Output the (x, y) coordinate of the center of the cell containing the given text.  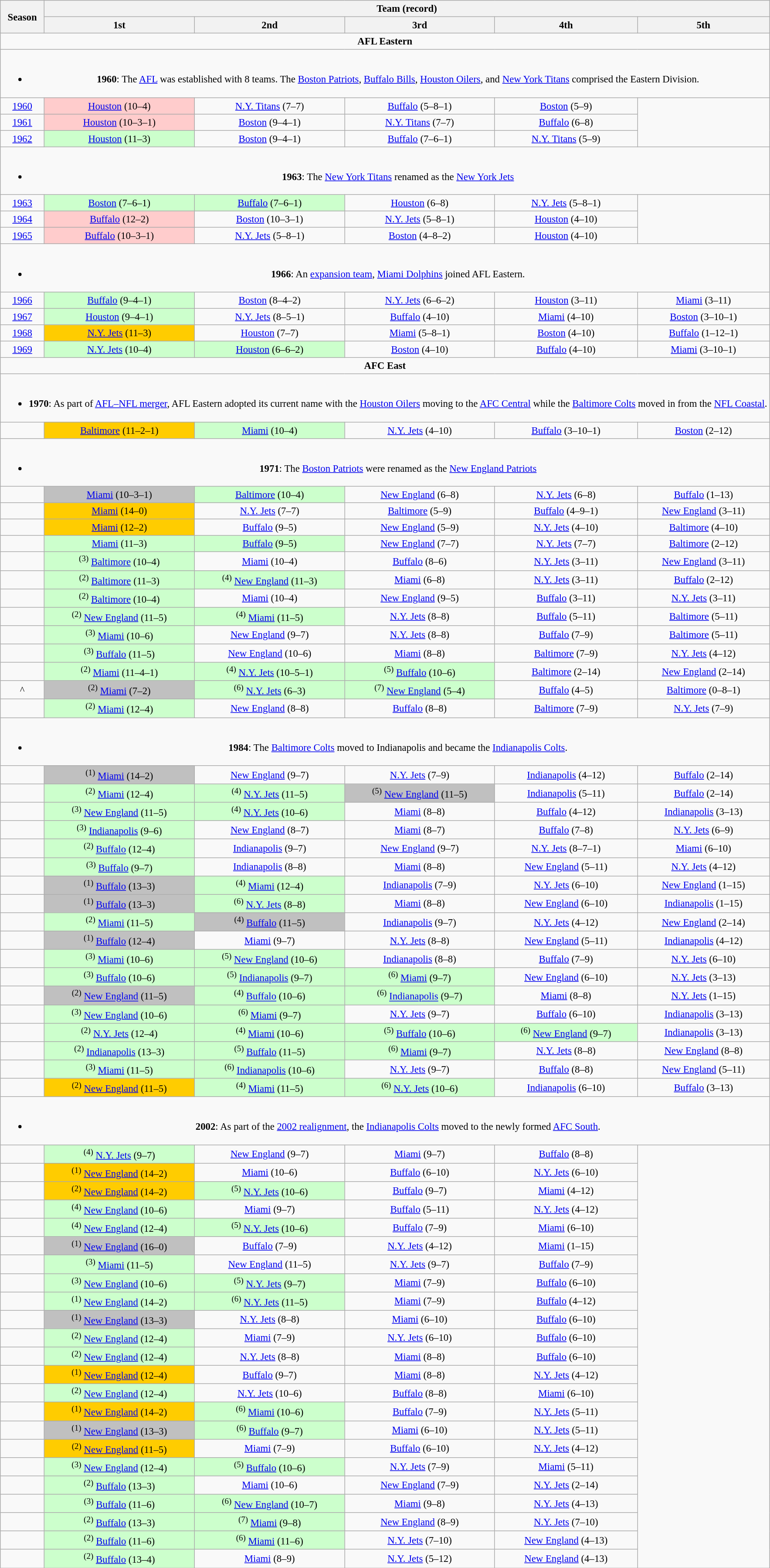
(3) New England (11–5) (119, 811)
1966: An expansion team, Miami Dolphins joined AFL Eastern. (385, 268)
Miami (5–8–1) (420, 333)
1967 (23, 317)
3rd (420, 25)
(2) Buffalo (11–6) (119, 1540)
New England (8–7) (269, 830)
New England (11–5) (269, 1264)
(6) Indianapolis (9–7) (420, 995)
Boston (5–9) (566, 106)
New England (9–5) (420, 598)
Baltimore (4–10) (703, 528)
Baltimore (11–2–1) (119, 430)
Buffalo (10–3–1) (119, 236)
N.Y. Jets (4–13) (566, 1503)
(4) Buffalo (11–5) (269, 922)
(2) Miami (11–4–1) (119, 672)
Buffalo (4–9–1) (566, 511)
2002: As part of the 2002 realignment, the Indianapolis Colts moved to the newly formed AFC South. (385, 1121)
1968 (23, 333)
(5) New England (11–5) (420, 793)
Buffalo (1–12–1) (703, 333)
Buffalo (12–2) (119, 219)
Houston (9–4–1) (119, 317)
(6) N.Y. Jets (11–5) (269, 1301)
New England (6–8) (420, 495)
Miami (10–3–1) (119, 495)
(6) New England (10–7) (269, 1503)
1962 (23, 139)
(4) New England (12–4) (119, 1227)
Buffalo (6–8) (566, 122)
(6) N.Y. Jets (10–6) (420, 1087)
New England (7–7) (420, 544)
(6) Miami (11–6) (269, 1540)
N.Y. Jets (8–5–1) (269, 317)
Buffalo (7–8) (566, 830)
1960 (23, 106)
1971: The Boston Patriots were renamed as the New England Patriots (385, 462)
(2) Baltimore (10–4) (119, 598)
New England (5–9) (420, 528)
1964 (23, 219)
Buffalo (3–13) (703, 1087)
(4) Miami (12–4) (269, 885)
2nd (269, 25)
N.Y. Jets (6–9) (703, 830)
1966 (23, 300)
Miami (6–8) (420, 579)
New England (8–9) (420, 1522)
(4) Miami (10–6) (269, 1032)
(6) N.Y. Jets (8–8) (269, 903)
New England (7–9) (420, 1485)
Boston (7–6–1) (119, 203)
(3) Indianapolis (9–6) (119, 830)
Miami (1–15) (566, 1246)
1963 (23, 203)
(4) New England (10–6) (119, 1209)
Houston (6–6–2) (269, 350)
AFC East (385, 366)
(2) Buffalo (13–4) (119, 1559)
Boston (10–3–1) (269, 219)
(6) New England (9–7) (566, 1032)
(2) N.Y. Jets (12–4) (119, 1032)
Buffalo (3–11) (566, 598)
Boston (2–12) (703, 430)
(3) Buffalo (11–5) (119, 653)
Boston (3–10–1) (703, 317)
N.Y. Jets (1–15) (703, 995)
(5) N.Y. Jets (9–7) (269, 1283)
(4) N.Y. Jets (10–5–1) (269, 672)
1st (119, 25)
(6) Miami (10–6) (269, 1411)
Miami (11–3) (119, 544)
(3) Buffalo (9–7) (119, 867)
(4) N.Y. Jets (9–7) (119, 1154)
Baltimore (2–12) (703, 544)
(4) N.Y. Jets (10–6) (269, 811)
Buffalo (4–5) (566, 690)
Miami (8–7) (420, 830)
(5) New England (10–6) (269, 959)
Buffalo (3–10–1) (566, 430)
Buffalo (8–6) (420, 561)
Season (23, 17)
Miami (3–10–1) (703, 350)
Indianapolis (7–9) (420, 885)
N.Y. Jets (10–6) (269, 1393)
Indianapolis (5–11) (566, 793)
(3) Baltimore (10–4) (119, 561)
1984: The Baltimore Colts moved to Indianapolis and became the Indianapolis Colts. (385, 742)
Miami (9–8) (420, 1503)
4th (566, 25)
Miami (8–9) (269, 1559)
Buffalo (5–8–1) (420, 106)
Baltimore (5–9) (420, 511)
New England (1–15) (703, 885)
Buffalo (1–13) (703, 495)
(6) Buffalo (9–7) (269, 1430)
(7) Miami (9–8) (269, 1522)
(1) Miami (14–2) (119, 775)
(2) Miami (11–5) (119, 922)
(4) N.Y. Jets (11–5) (269, 793)
Miami (14–0) (119, 511)
Indianapolis (6–10) (566, 1087)
Boston (8–4–2) (269, 300)
Houston (10–3–1) (119, 122)
Miami (12–2) (119, 528)
(1) Buffalo (12–4) (119, 941)
Boston (4–8–2) (420, 236)
(2) Baltimore (11–3) (119, 579)
(4) Buffalo (10–6) (269, 995)
1961 (23, 122)
(5) Indianapolis (9–7) (269, 977)
N.Y. Jets (6–6–2) (420, 300)
Houston (10–4) (119, 106)
(2) Indianapolis (13–3) (119, 1051)
N.Y. Jets (8–7–1) (566, 849)
Houston (3–11) (566, 300)
1965 (23, 236)
Houston (11–3) (119, 139)
Miami (4–10) (566, 317)
(6) Indianapolis (10–6) (269, 1069)
(3) Buffalo (10–6) (119, 977)
(2) New England (14–2) (119, 1191)
Houston (7–7) (269, 333)
Houston (6–8) (420, 203)
(3) New England (12–4) (119, 1467)
Miami (3–11) (703, 300)
(1) New England (12–4) (119, 1375)
^ (23, 690)
AFL Eastern (385, 41)
(2) Buffalo (12–4) (119, 849)
N.Y. Jets (2–14) (566, 1485)
Baltimore (0–8–1) (703, 690)
Miami (5–11) (566, 1467)
(4) New England (11–3) (269, 579)
Miami (4–12) (566, 1191)
(3) Buffalo (11–6) (119, 1503)
Team (record) (407, 9)
Baltimore (10–4) (269, 495)
Indianapolis (1–15) (703, 903)
N.Y. Jets (6–8) (566, 495)
5th (703, 25)
N.Y. Jets (10–4) (119, 350)
New England (10–6) (269, 653)
1960: The AFL was established with 8 teams. The Boston Patriots, Buffalo Bills, Houston Oilers, and New York Titans comprised the Eastern Division. (385, 74)
(7) New England (5–4) (420, 690)
(2) Miami (7–2) (119, 690)
(5) Buffalo (11–5) (269, 1051)
Buffalo (9–4–1) (119, 300)
(1) New England (16–0) (119, 1246)
(6) N.Y. Jets (6–3) (269, 690)
1969 (23, 350)
N.Y. Titans (5–9) (566, 139)
Buffalo (2–12) (703, 579)
N.Y. Jets (11–3) (119, 333)
N.Y. Jets (3–13) (703, 977)
Baltimore (2–14) (566, 672)
N.Y. Jets (5–12) (420, 1559)
1963: The New York Titans renamed as the New York Jets (385, 171)
